Determine the (X, Y) coordinate at the center of the cell enclosing the given text.  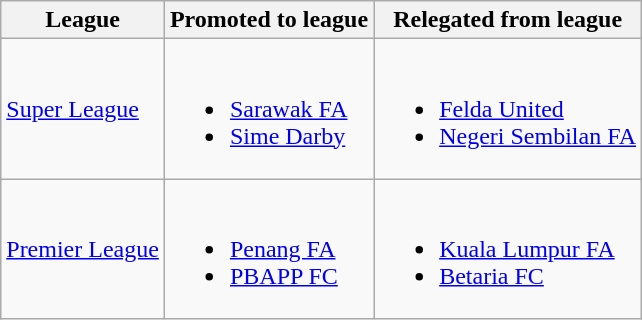
Sarawak FASime Darby (268, 109)
Premier League (83, 249)
Promoted to league (268, 20)
League (83, 20)
Relegated from league (508, 20)
Kuala Lumpur FABetaria FC (508, 249)
Felda UnitedNegeri Sembilan FA (508, 109)
Super League (83, 109)
Penang FAPBAPP FC (268, 249)
